Search for the cell housing the specified text and yield its [X, Y] center coordinate. 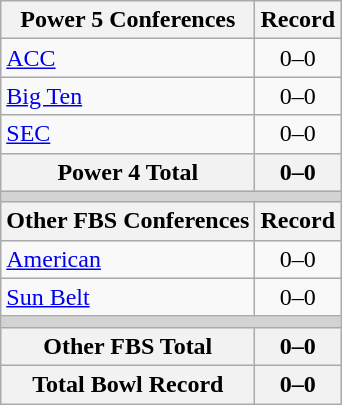
SEC [128, 134]
Big Ten [128, 96]
Total Bowl Record [128, 384]
Other FBS Total [128, 346]
Sun Belt [128, 297]
Power 5 Conferences [128, 20]
American [128, 259]
Other FBS Conferences [128, 221]
ACC [128, 58]
Power 4 Total [128, 172]
